Return the (x, y) coordinate for the center point of the cell that contains the specified text.  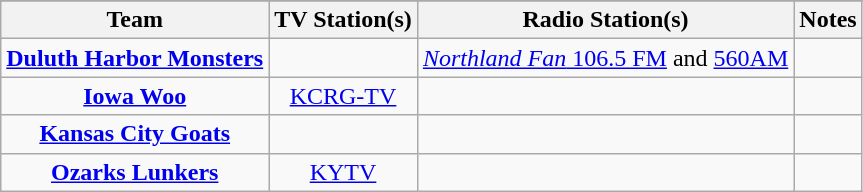
Notes (828, 20)
TV Station(s) (344, 20)
Duluth Harbor Monsters (135, 58)
KCRG-TV (344, 96)
KYTV (344, 172)
Team (135, 20)
Ozarks Lunkers (135, 172)
Radio Station(s) (605, 20)
Northland Fan 106.5 FM and 560AM (605, 58)
Kansas City Goats (135, 134)
Iowa Woo (135, 96)
